Locate the cell with the specified text and output its (x, y) center coordinate. 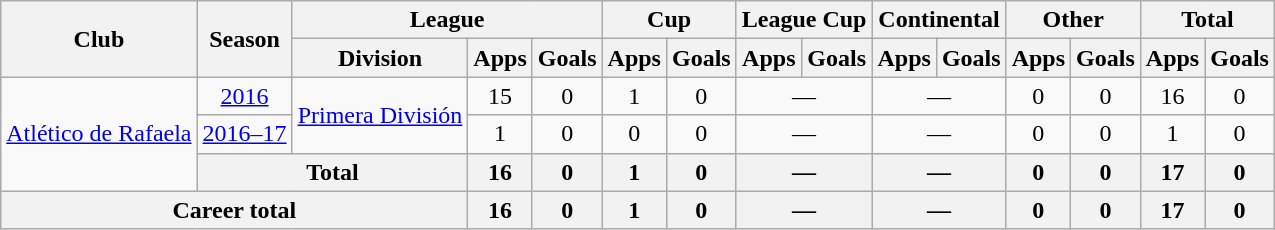
Cup (669, 20)
Primera División (380, 115)
League Cup (804, 20)
2016–17 (244, 134)
Division (380, 58)
Continental (939, 20)
Other (1073, 20)
Atlético de Rafaela (99, 134)
2016 (244, 96)
15 (500, 96)
Season (244, 39)
League (447, 20)
Career total (234, 210)
Club (99, 39)
